Search for the cell housing the specified text and yield its (x, y) center coordinate. 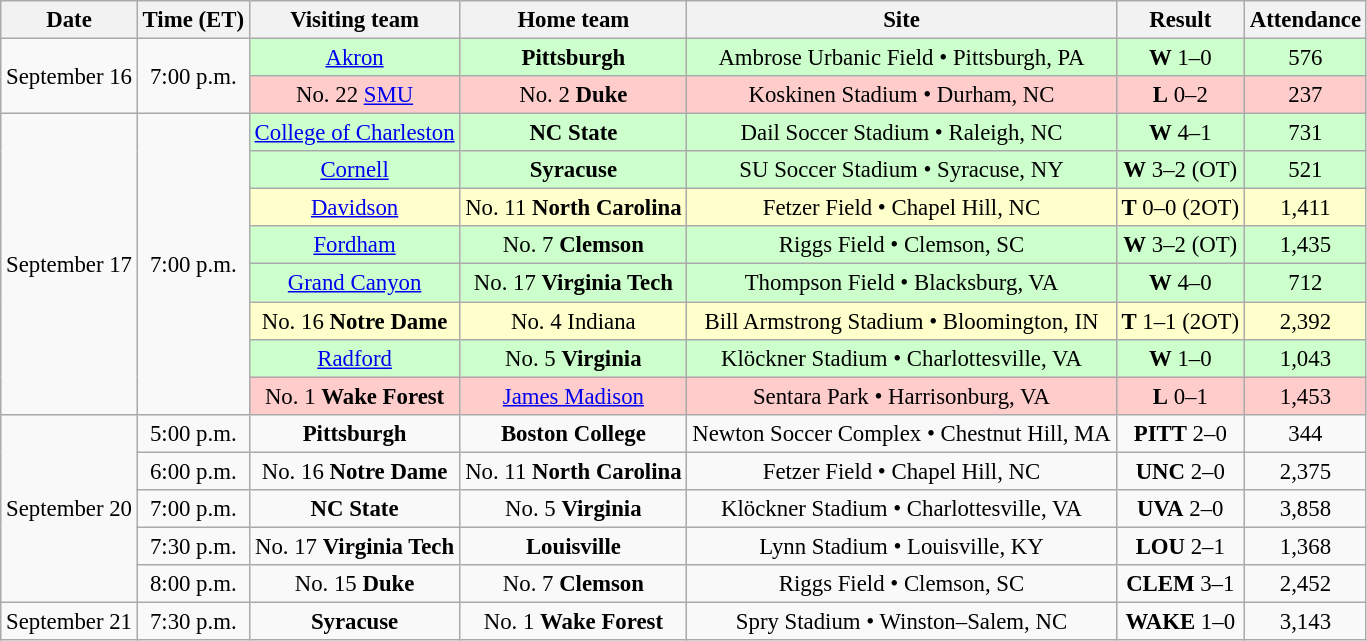
1,453 (1305, 396)
Dail Soccer Stadium • Raleigh, NC (902, 133)
L 0–2 (1180, 95)
James Madison (574, 396)
3,143 (1305, 621)
Ambrose Urbanic Field • Pittsburgh, PA (902, 58)
1,411 (1305, 208)
No. 22 SMU (354, 95)
Akron (354, 58)
September 21 (69, 621)
W 4–0 (1180, 283)
September 16 (69, 76)
Attendance (1305, 20)
Louisville (574, 546)
Sentara Park • Harrisonburg, VA (902, 396)
344 (1305, 433)
No. 2 Duke (574, 95)
731 (1305, 133)
SU Soccer Stadium • Syracuse, NY (902, 170)
W 4–1 (1180, 133)
1,043 (1305, 358)
1,368 (1305, 546)
3,858 (1305, 509)
2,392 (1305, 321)
8:00 p.m. (193, 584)
521 (1305, 170)
College of Charleston (354, 133)
No. 4 Indiana (574, 321)
Spry Stadium • Winston–Salem, NC (902, 621)
September 17 (69, 264)
6:00 p.m. (193, 471)
LOU 2–1 (1180, 546)
Visiting team (354, 20)
2,375 (1305, 471)
5:00 p.m. (193, 433)
T 1–1 (2OT) (1180, 321)
Result (1180, 20)
T 0–0 (2OT) (1180, 208)
712 (1305, 283)
Thompson Field • Blacksburg, VA (902, 283)
Bill Armstrong Stadium • Bloomington, IN (902, 321)
Home team (574, 20)
UVA 2–0 (1180, 509)
PITT 2–0 (1180, 433)
237 (1305, 95)
September 20 (69, 508)
Site (902, 20)
576 (1305, 58)
WAKE 1–0 (1180, 621)
L 0–1 (1180, 396)
Boston College (574, 433)
Date (69, 20)
CLEM 3–1 (1180, 584)
UNC 2–0 (1180, 471)
2,452 (1305, 584)
Cornell (354, 170)
Radford (354, 358)
Davidson (354, 208)
Time (ET) (193, 20)
Lynn Stadium • Louisville, KY (902, 546)
Grand Canyon (354, 283)
No. 15 Duke (354, 584)
Koskinen Stadium • Durham, NC (902, 95)
Newton Soccer Complex • Chestnut Hill, MA (902, 433)
1,435 (1305, 245)
Fordham (354, 245)
